Pinpoint the cell where the given text exists, returning its (X, Y) midpoint coordinate. 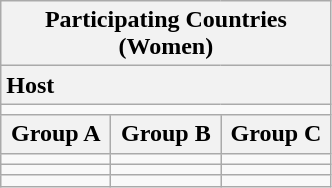
Group A (56, 134)
Host (166, 85)
Group B (166, 134)
Group C (276, 134)
Participating Countries (Women) (166, 34)
